Output the (X, Y) coordinate of the center of the cell containing the given text.  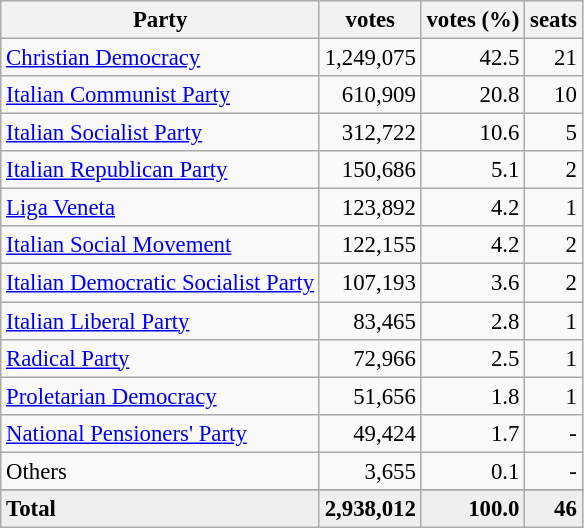
42.5 (473, 58)
Total (160, 509)
46 (554, 509)
National Pensioners' Party (160, 433)
Radical Party (160, 358)
0.1 (473, 471)
3,655 (370, 471)
610,909 (370, 95)
1.8 (473, 396)
312,722 (370, 133)
51,656 (370, 396)
1,249,075 (370, 58)
Italian Democratic Socialist Party (160, 283)
10 (554, 95)
122,155 (370, 245)
Italian Social Movement (160, 245)
Italian Communist Party (160, 95)
83,465 (370, 321)
2.8 (473, 321)
20.8 (473, 95)
72,966 (370, 358)
Christian Democracy (160, 58)
150,686 (370, 170)
3.6 (473, 283)
Italian Liberal Party (160, 321)
10.6 (473, 133)
107,193 (370, 283)
21 (554, 58)
123,892 (370, 208)
votes (370, 20)
2,938,012 (370, 509)
Italian Socialist Party (160, 133)
Proletarian Democracy (160, 396)
1.7 (473, 433)
votes (%) (473, 20)
5.1 (473, 170)
100.0 (473, 509)
49,424 (370, 433)
Liga Veneta (160, 208)
Party (160, 20)
5 (554, 133)
seats (554, 20)
2.5 (473, 358)
Italian Republican Party (160, 170)
Others (160, 471)
